Extract the (x, y) coordinate from the center of the cell holding the provided text.  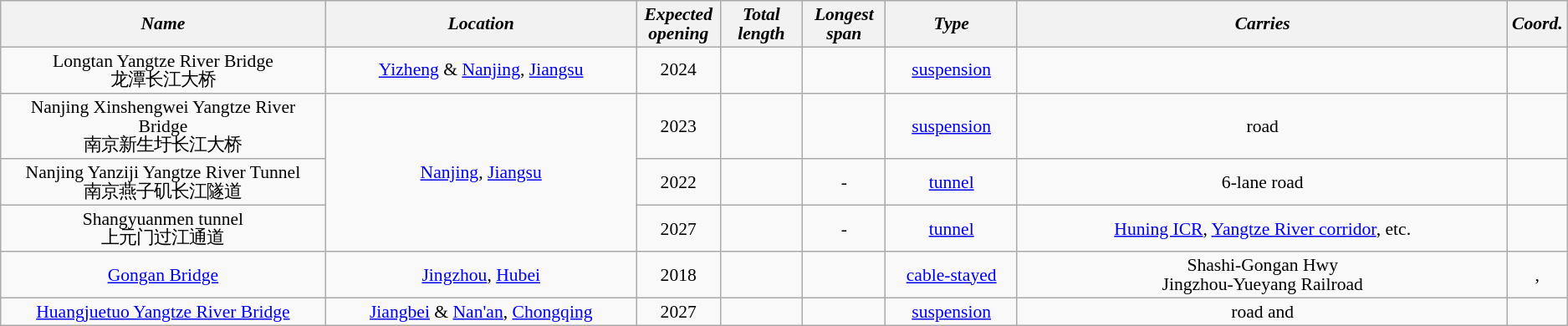
road (1262, 126)
6-lane road (1262, 182)
2022 (678, 182)
road and (1262, 313)
Shangyuanmen tunnel上元门过江通道 (163, 229)
2024 (678, 71)
Carries (1262, 24)
Huangjuetuo Yangtze River Bridge (163, 313)
Total length (761, 24)
Gongan Bridge (163, 275)
Longtan Yangtze River Bridge龙潭长江大桥 (163, 71)
Name (163, 24)
Nanjing Yanziji Yangtze River Tunnel南京燕子矶长江隧道 (163, 182)
Nanjing Xinshengwei Yangtze River Bridge南京新生圩长江大桥 (163, 126)
Type (952, 24)
Coord. (1537, 24)
Yizheng & Nanjing, Jiangsu (481, 71)
Nanjing, Jiangsu (481, 172)
, (1537, 275)
Jingzhou, Hubei (481, 275)
Jiangbei & Nan'an, Chongqing (481, 313)
Location (481, 24)
2018 (678, 275)
Huning ICR, Yangtze River corridor, etc. (1262, 229)
2023 (678, 126)
Shashi-Gongan HwyJingzhou-Yueyang Railroad (1262, 275)
Expected opening (678, 24)
Longest span (845, 24)
cable-stayed (952, 275)
